Pinpoint the cell where the given text exists, returning its [X, Y] midpoint coordinate. 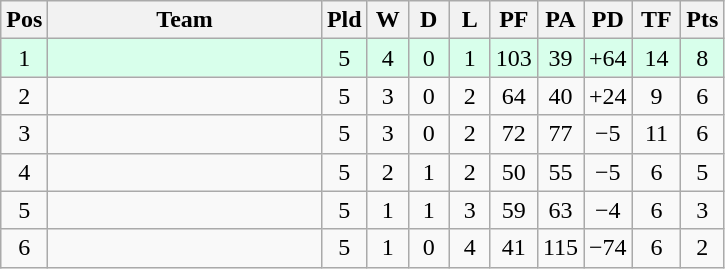
Pld [344, 20]
55 [560, 172]
41 [514, 248]
40 [560, 96]
L [470, 20]
39 [560, 58]
+24 [608, 96]
77 [560, 134]
Pos [24, 20]
115 [560, 248]
72 [514, 134]
9 [656, 96]
W [388, 20]
50 [514, 172]
−74 [608, 248]
D [428, 20]
8 [702, 58]
+64 [608, 58]
TF [656, 20]
Pts [702, 20]
PD [608, 20]
−4 [608, 210]
59 [514, 210]
PF [514, 20]
63 [560, 210]
11 [656, 134]
64 [514, 96]
14 [656, 58]
Team [185, 20]
103 [514, 58]
PA [560, 20]
